Locate the cell with the specified text and output its (X, Y) center coordinate. 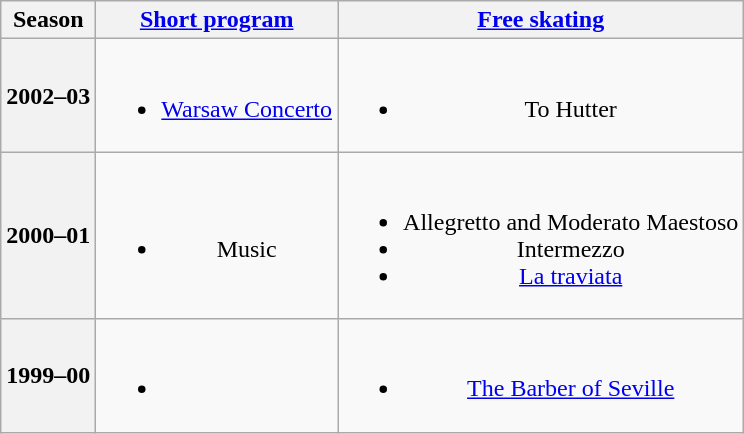
Season (48, 20)
Warsaw Concerto (217, 96)
Short program (217, 20)
Free skating (541, 20)
2000–01 (48, 236)
The Barber of Seville (541, 376)
Music (217, 236)
Allegretto and Moderato Maestoso Intermezzo La traviata (541, 236)
To Hutter (541, 96)
2002–03 (48, 96)
1999–00 (48, 376)
